Output the [X, Y] coordinate of the center of the cell containing the given text.  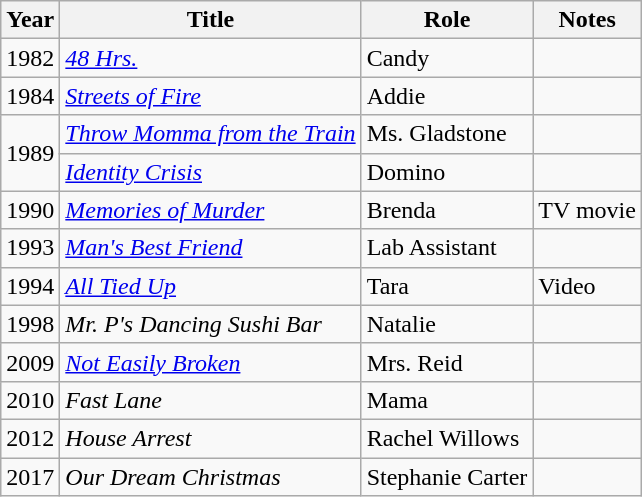
House Arrest [210, 438]
TV movie [588, 210]
Stephanie Carter [447, 477]
Candy [447, 58]
1989 [30, 153]
All Tied Up [210, 286]
Rachel Willows [447, 438]
2009 [30, 362]
2017 [30, 477]
Not Easily Broken [210, 362]
Addie [447, 96]
1993 [30, 248]
48 Hrs. [210, 58]
Throw Momma from the Train [210, 134]
Lab Assistant [447, 248]
Ms. Gladstone [447, 134]
Year [30, 20]
Notes [588, 20]
Domino [447, 172]
Role [447, 20]
1990 [30, 210]
Streets of Fire [210, 96]
Mrs. Reid [447, 362]
1994 [30, 286]
1998 [30, 324]
2012 [30, 438]
Man's Best Friend [210, 248]
Video [588, 286]
Our Dream Christmas [210, 477]
Mama [447, 400]
Identity Crisis [210, 172]
Mr. P's Dancing Sushi Bar [210, 324]
Natalie [447, 324]
Brenda [447, 210]
1984 [30, 96]
Memories of Murder [210, 210]
Title [210, 20]
2010 [30, 400]
Fast Lane [210, 400]
Tara [447, 286]
1982 [30, 58]
